For the text-containing cell, return its midpoint in (x, y) coordinate format. 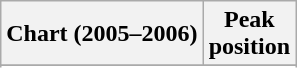
Chart (2005–2006) (102, 34)
Peakposition (249, 34)
